Return (X, Y) of the center of cell containing provided text 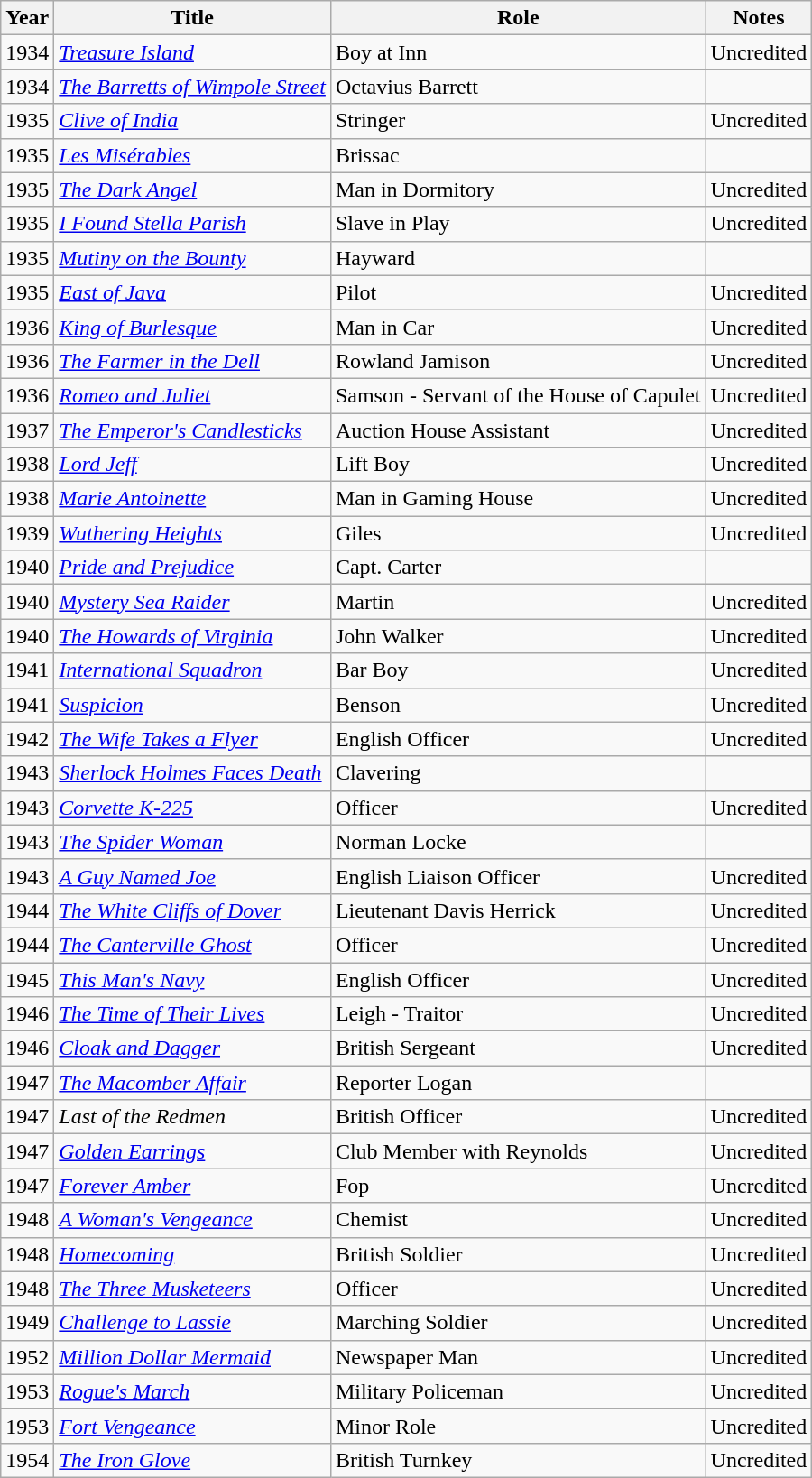
Martin (518, 602)
The Barretts of Wimpole Street (193, 87)
Fop (518, 1186)
Year (27, 18)
Million Dollar Mermaid (193, 1357)
Pilot (518, 292)
Last of the Redmen (193, 1117)
Suspicion (193, 705)
Military Policeman (518, 1391)
The Howards of Virginia (193, 636)
Capt. Carter (518, 568)
Auction House Assistant (518, 430)
Fort Vengeance (193, 1426)
King of Burlesque (193, 327)
Benson (518, 705)
Brissac (518, 155)
Newspaper Man (518, 1357)
1937 (27, 430)
Challenge to Lassie (193, 1323)
Rogue's March (193, 1391)
Wuthering Heights (193, 533)
The Three Musketeers (193, 1289)
Rowland Jamison (518, 361)
1942 (27, 739)
The Canterville Ghost (193, 945)
A Woman's Vengeance (193, 1220)
Treasure Island (193, 52)
Clive of India (193, 121)
Les Misérables (193, 155)
East of Java (193, 292)
Norman Locke (518, 842)
The Farmer in the Dell (193, 361)
Golden Earrings (193, 1151)
Corvette K-225 (193, 808)
The Macomber Affair (193, 1083)
Slave in Play (518, 224)
1939 (27, 533)
Man in Car (518, 327)
Leigh - Traitor (518, 1014)
The Wife Takes a Flyer (193, 739)
The White Cliffs of Dover (193, 910)
Homecoming (193, 1254)
Cloak and Dagger (193, 1048)
1954 (27, 1460)
Pride and Prejudice (193, 568)
Role (518, 18)
Lift Boy (518, 465)
Clavering (518, 773)
The Spider Woman (193, 842)
I Found Stella Parish (193, 224)
The Time of Their Lives (193, 1014)
British Soldier (518, 1254)
English Liaison Officer (518, 876)
Chemist (518, 1220)
Lord Jeff (193, 465)
Giles (518, 533)
Title (193, 18)
This Man's Navy (193, 979)
1949 (27, 1323)
Notes (759, 18)
Mutiny on the Bounty (193, 258)
Samson - Servant of the House of Capulet (518, 395)
British Officer (518, 1117)
The Iron Glove (193, 1460)
1945 (27, 979)
The Emperor's Candlesticks (193, 430)
Sherlock Holmes Faces Death (193, 773)
Man in Dormitory (518, 189)
Club Member with Reynolds (518, 1151)
1952 (27, 1357)
Marie Antoinette (193, 499)
Reporter Logan (518, 1083)
Bar Boy (518, 670)
Man in Gaming House (518, 499)
Stringer (518, 121)
Marching Soldier (518, 1323)
Minor Role (518, 1426)
Romeo and Juliet (193, 395)
British Turnkey (518, 1460)
Mystery Sea Raider (193, 602)
Octavius Barrett (518, 87)
John Walker (518, 636)
Forever Amber (193, 1186)
A Guy Named Joe (193, 876)
Lieutenant Davis Herrick (518, 910)
Boy at Inn (518, 52)
Hayward (518, 258)
International Squadron (193, 670)
British Sergeant (518, 1048)
The Dark Angel (193, 189)
